Determine the (X, Y) coordinate at the center of the cell enclosing the given text.  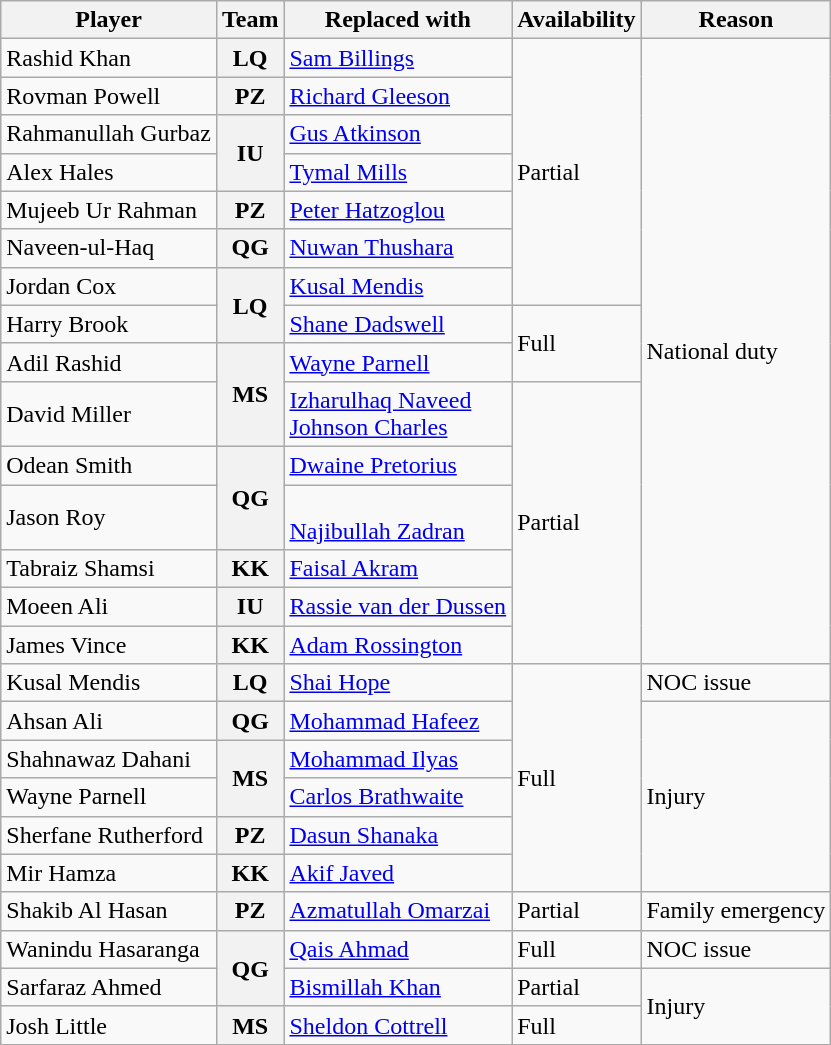
Shahnawaz Dahani (109, 759)
Bismillah Khan (398, 987)
Gus Atkinson (398, 134)
Peter Hatzoglou (398, 210)
Richard Gleeson (398, 96)
Najibullah Zadran (398, 516)
Sherfane Rutherford (109, 835)
Shane Dadswell (398, 324)
Harry Brook (109, 324)
Tymal Mills (398, 172)
Mir Hamza (109, 873)
Jordan Cox (109, 286)
David Miller (109, 414)
National duty (736, 352)
Akif Javed (398, 873)
Adil Rashid (109, 362)
Shai Hope (398, 683)
Wanindu Hasaranga (109, 949)
Player (109, 20)
Mohammad Ilyas (398, 759)
Rahmanullah Gurbaz (109, 134)
Replaced with (398, 20)
Tabraiz Shamsi (109, 569)
Ahsan Ali (109, 721)
Faisal Akram (398, 569)
Azmatullah Omarzai (398, 911)
Jason Roy (109, 516)
Rovman Powell (109, 96)
Adam Rossington (398, 645)
Rashid Khan (109, 58)
Shakib Al Hasan (109, 911)
Nuwan Thushara (398, 248)
Izharulhaq NaveedJohnson Charles (398, 414)
Alex Hales (109, 172)
Odean Smith (109, 465)
Sheldon Cottrell (398, 1025)
Availability (576, 20)
Sam Billings (398, 58)
Family emergency (736, 911)
Moeen Ali (109, 607)
Carlos Brathwaite (398, 797)
Qais Ahmad (398, 949)
Josh Little (109, 1025)
James Vince (109, 645)
Mujeeb Ur Rahman (109, 210)
Team (250, 20)
Reason (736, 20)
Mohammad Hafeez (398, 721)
Rassie van der Dussen (398, 607)
Dasun Shanaka (398, 835)
Dwaine Pretorius (398, 465)
Sarfaraz Ahmed (109, 987)
Naveen-ul-Haq (109, 248)
